Output the (x, y) coordinate of the center of the cell containing the given text.  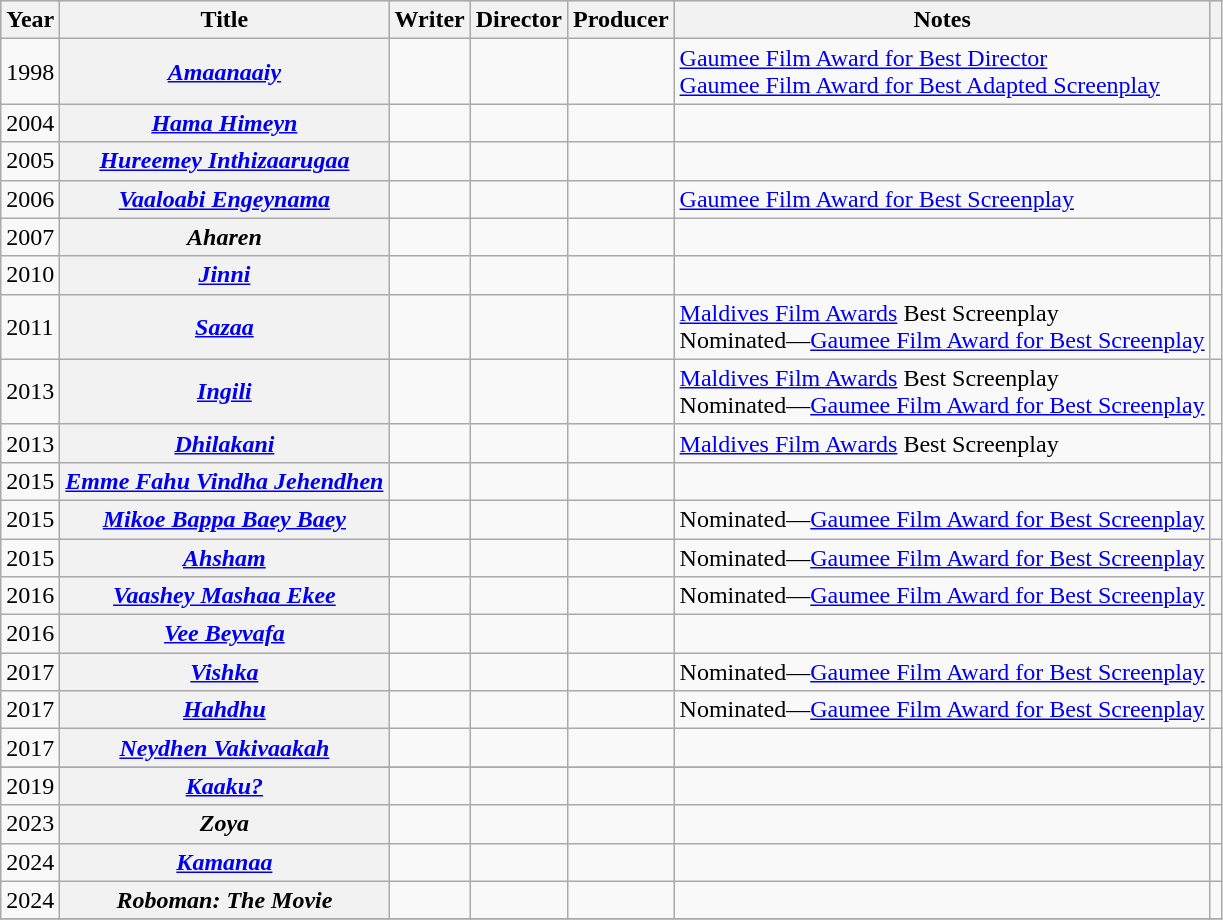
Aharen (224, 237)
2005 (30, 161)
2007 (30, 237)
2011 (30, 326)
Gaumee Film Award for Best DirectorGaumee Film Award for Best Adapted Screenplay (942, 72)
Notes (942, 20)
Mikoe Bappa Baey Baey (224, 519)
Vaaloabi Engeynama (224, 199)
Neydhen Vakivaakah (224, 748)
Sazaa (224, 326)
Vishka (224, 672)
2004 (30, 123)
Producer (620, 20)
Vaashey Mashaa Ekee (224, 596)
Emme Fahu Vindha Jehendhen (224, 481)
Dhilakani (224, 443)
Roboman: The Movie (224, 900)
2010 (30, 275)
Maldives Film Awards Best Screenplay (942, 443)
2023 (30, 824)
Kaaku? (224, 786)
Gaumee Film Award for Best Screenplay (942, 199)
Year (30, 20)
Vee Beyvafa (224, 634)
Kamanaa (224, 862)
Hureemey Inthizaarugaa (224, 161)
Amaanaaiy (224, 72)
Zoya (224, 824)
Jinni (224, 275)
1998 (30, 72)
Ahsham (224, 557)
Director (518, 20)
Ingili (224, 392)
Hahdhu (224, 710)
Writer (430, 20)
2019 (30, 786)
Hama Himeyn (224, 123)
Title (224, 20)
2006 (30, 199)
